For the text-containing cell, return its midpoint in [x, y] coordinate format. 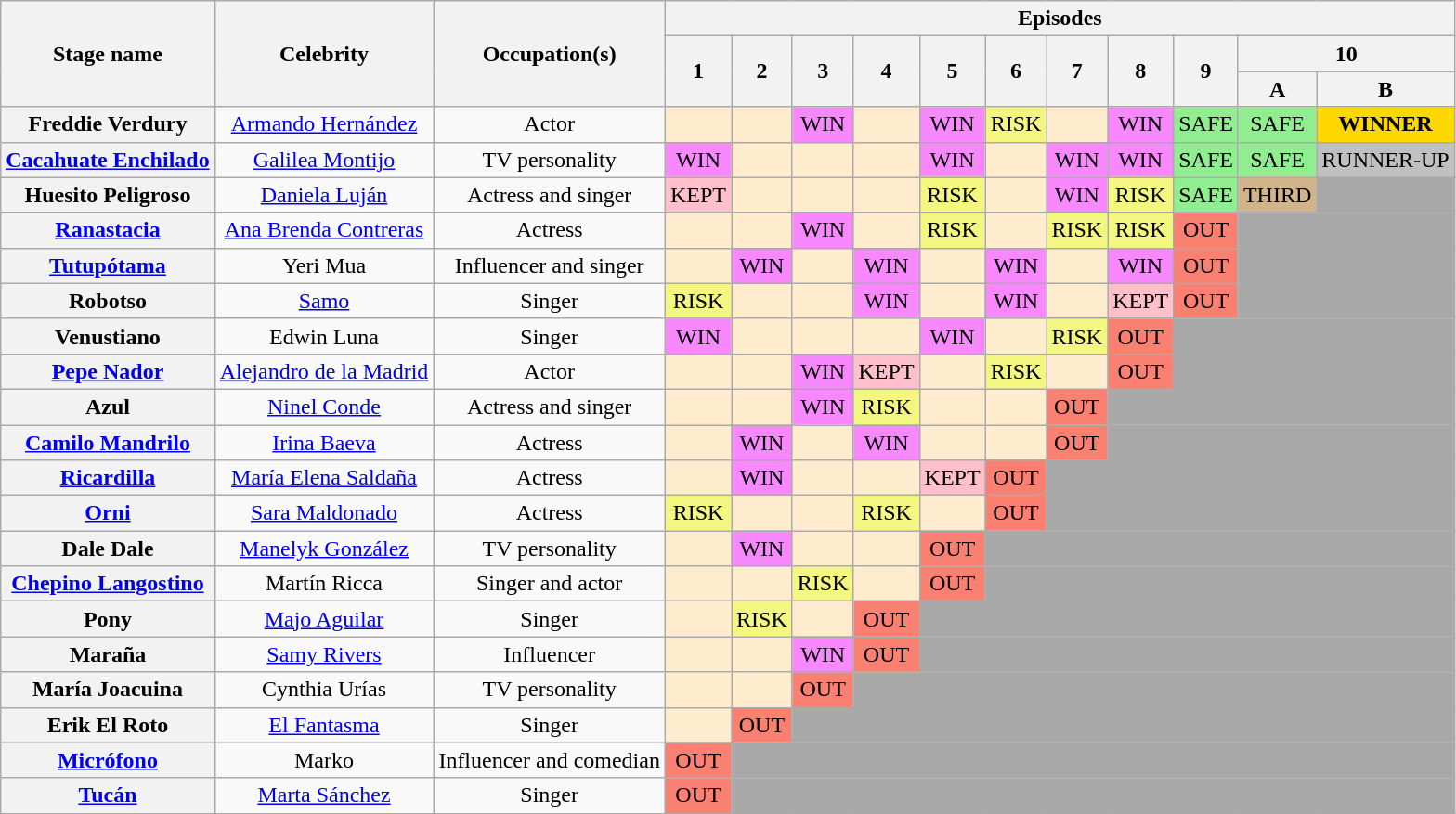
Tucán [108, 795]
El Fantasma [324, 725]
Samo [324, 301]
7 [1077, 71]
10 [1346, 54]
Marta Sánchez [324, 795]
8 [1140, 71]
Daniela Luján [324, 195]
María Elena Saldaña [324, 478]
Dale Dale [108, 549]
Micrófono [108, 760]
Samy Rivers [324, 654]
Pony [108, 619]
5 [953, 71]
Cacahuate Enchilado [108, 160]
B [1385, 89]
THIRD [1277, 195]
Robotso [108, 301]
Alejandro de la Madrid [324, 371]
Celebrity [324, 54]
Influencer and singer [550, 265]
Yeri Mua [324, 265]
Influencer [550, 654]
Galilea Montijo [324, 160]
2 [762, 71]
Marko [324, 760]
Ana Brenda Contreras [324, 230]
Venustiano [108, 336]
Chepino Langostino [108, 584]
Martín Ricca [324, 584]
Ninel Conde [324, 407]
9 [1206, 71]
Pepe Nador [108, 371]
Cynthia Urías [324, 690]
WINNER [1385, 124]
Singer and actor [550, 584]
Tutupótama [108, 265]
Freddie Verdury [108, 124]
Huesito Peligroso [108, 195]
1 [698, 71]
Maraña [108, 654]
6 [1016, 71]
Sara Maldonado [324, 513]
María Joacuina [108, 690]
RUNNER-UP [1385, 160]
Azul [108, 407]
Influencer and comedian [550, 760]
Episodes [1059, 19]
Occupation(s) [550, 54]
Camilo Mandrilo [108, 443]
Edwin Luna [324, 336]
Armando Hernández [324, 124]
Ranastacia [108, 230]
Irina Baeva [324, 443]
Orni [108, 513]
Stage name [108, 54]
Majo Aguilar [324, 619]
4 [886, 71]
A [1277, 89]
Manelyk González [324, 549]
Ricardilla [108, 478]
Erik El Roto [108, 725]
3 [823, 71]
